Detect which cell encompasses the target text, then output its [X, Y] center coordinate. 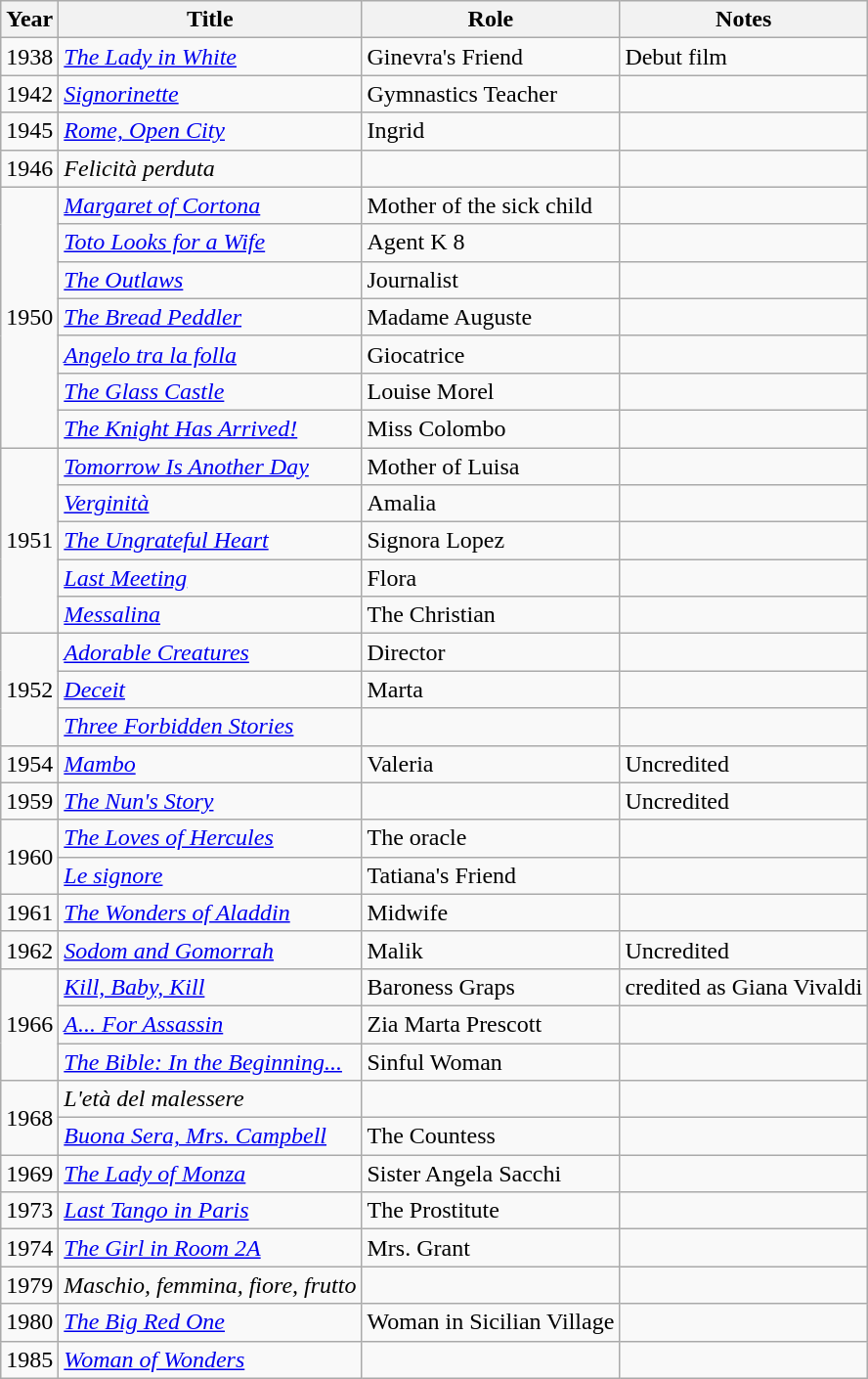
Midwife [491, 912]
1959 [29, 801]
The Wonders of Aladdin [210, 912]
Angelo tra la folla [210, 354]
Woman of Wonders [210, 1359]
Tatiana's Friend [491, 875]
Felicità perduta [210, 168]
Mother of the sick child [491, 205]
The Glass Castle [210, 391]
Margaret of Cortona [210, 205]
Sodom and Gomorrah [210, 950]
Zia Marta Prescott [491, 1024]
1985 [29, 1359]
credited as Giana Vivaldi [744, 987]
Director [491, 652]
The oracle [491, 838]
1974 [29, 1248]
A... For Assassin [210, 1024]
1942 [29, 94]
The Girl in Room 2A [210, 1248]
1962 [29, 950]
Madame Auguste [491, 317]
Maschio, femmina, fiore, frutto [210, 1285]
The Outlaws [210, 280]
Gymnastics Teacher [491, 94]
The Prostitute [491, 1211]
Tomorrow Is Another Day [210, 467]
The Nun's Story [210, 801]
The Christian [491, 615]
1968 [29, 1118]
1961 [29, 912]
The Countess [491, 1136]
Role [491, 20]
Year [29, 20]
Title [210, 20]
Buona Sera, Mrs. Campbell [210, 1136]
The Lady of Monza [210, 1174]
1966 [29, 1024]
1938 [29, 57]
The Ungrateful Heart [210, 541]
Giocatrice [491, 354]
1951 [29, 541]
Debut film [744, 57]
1952 [29, 689]
Signorinette [210, 94]
Ingrid [491, 131]
The Bread Peddler [210, 317]
Signora Lopez [491, 541]
1973 [29, 1211]
Kill, Baby, Kill [210, 987]
Journalist [491, 280]
Last Meeting [210, 578]
Louise Morel [491, 391]
1945 [29, 131]
The Loves of Hercules [210, 838]
1980 [29, 1322]
Messalina [210, 615]
Agent K 8 [491, 243]
1954 [29, 764]
Baroness Graps [491, 987]
Verginità [210, 504]
Flora [491, 578]
L'età del malessere [210, 1099]
1979 [29, 1285]
Rome, Open City [210, 131]
Malik [491, 950]
Three Forbidden Stories [210, 727]
Adorable Creatures [210, 652]
Ginevra's Friend [491, 57]
Last Tango in Paris [210, 1211]
Amalia [491, 504]
Sinful Woman [491, 1061]
Notes [744, 20]
Mambo [210, 764]
1969 [29, 1174]
The Knight Has Arrived! [210, 428]
Toto Looks for a Wife [210, 243]
1950 [29, 317]
The Lady in White [210, 57]
Valeria [491, 764]
Deceit [210, 689]
Mother of Luisa [491, 467]
Woman in Sicilian Village [491, 1322]
1946 [29, 168]
Le signore [210, 875]
1960 [29, 857]
The Big Red One [210, 1322]
Mrs. Grant [491, 1248]
The Bible: In the Beginning... [210, 1061]
Miss Colombo [491, 428]
Marta [491, 689]
Sister Angela Sacchi [491, 1174]
